Output the (x, y) coordinate of the center of the cell containing the given text.  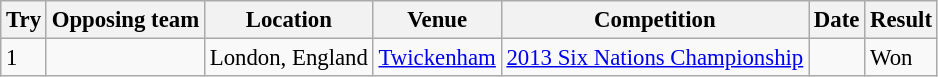
1 (24, 58)
London, England (288, 58)
Competition (654, 20)
Date (837, 20)
Location (288, 20)
Venue (437, 20)
2013 Six Nations Championship (654, 58)
Twickenham (437, 58)
Opposing team (125, 20)
Result (902, 20)
Try (24, 20)
Won (902, 58)
